Pinpoint the cell where the given text exists, returning its (x, y) midpoint coordinate. 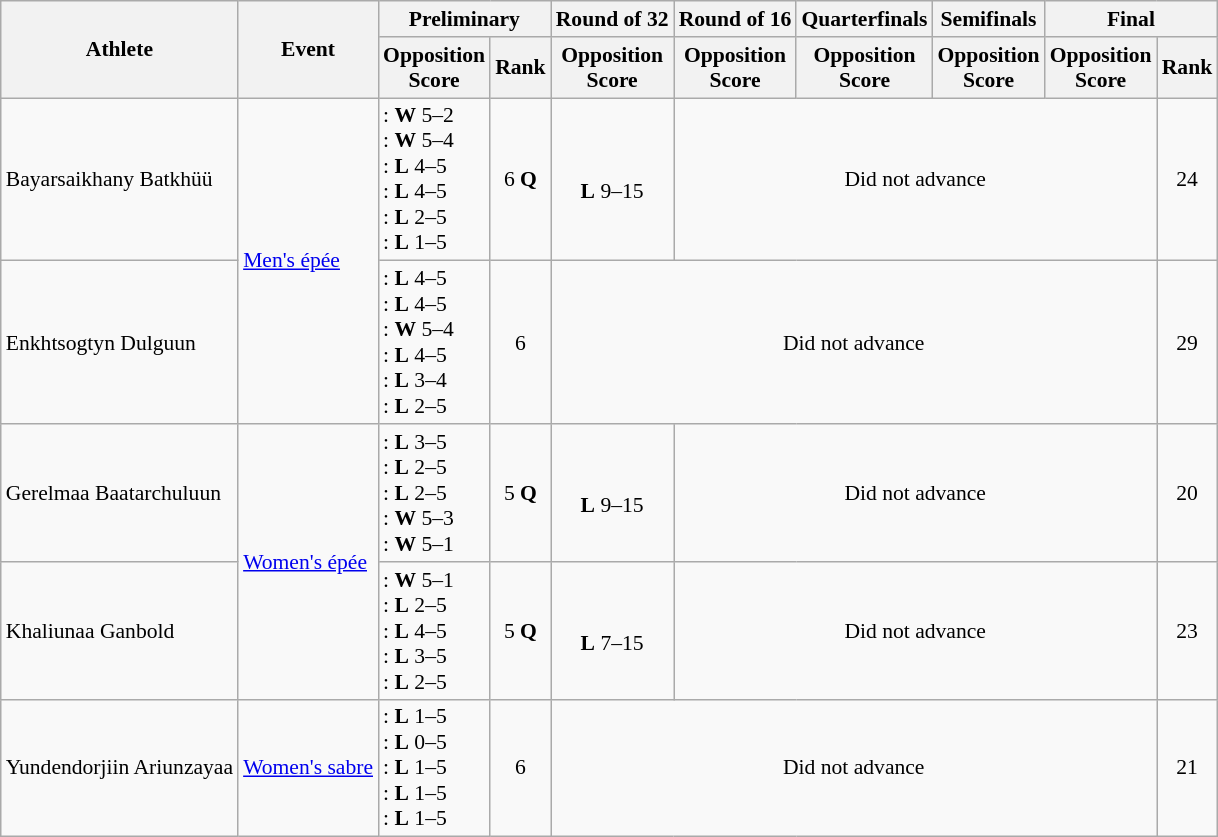
Semifinals (988, 19)
21 (1188, 768)
Preliminary (464, 19)
Quarterfinals (864, 19)
Khaliunaa Ganbold (120, 631)
20 (1188, 493)
Men's épée (308, 261)
6 Q (520, 180)
24 (1188, 180)
23 (1188, 631)
L 7–15 (612, 631)
: L 1–5: L 0–5: L 1–5: L 1–5: L 1–5 (434, 768)
: W 5–1: L 2–5: L 4–5: L 3–5: L 2–5 (434, 631)
Women's sabre (308, 768)
Gerelmaa Baatarchuluun (120, 493)
29 (1188, 342)
Final (1132, 19)
Round of 32 (612, 19)
Athlete (120, 50)
Bayarsaikhany Batkhüü (120, 180)
: L 3–5: L 2–5: L 2–5: W 5–3: W 5–1 (434, 493)
Women's épée (308, 562)
Enkhtsogtyn Dulguun (120, 342)
: W 5–2: W 5–4: L 4–5: L 4–5: L 2–5: L 1–5 (434, 180)
Yundendorjiin Ariunzayaa (120, 768)
Event (308, 50)
Round of 16 (736, 19)
: L 4–5: L 4–5: W 5–4: L 4–5: L 3–4: L 2–5 (434, 342)
